Pinpoint the cell where the given text exists, returning its (X, Y) midpoint coordinate. 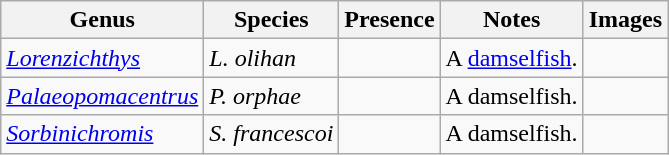
Genus (102, 20)
Images (625, 20)
Species (272, 20)
L. olihan (272, 58)
Presence (390, 20)
Lorenzichthys (102, 58)
Palaeopomacentrus (102, 96)
P. orphae (272, 96)
Sorbinichromis (102, 134)
S. francescoi (272, 134)
Notes (512, 20)
